Identify which cell holds the provided text, then report its (x, y) central coordinate. 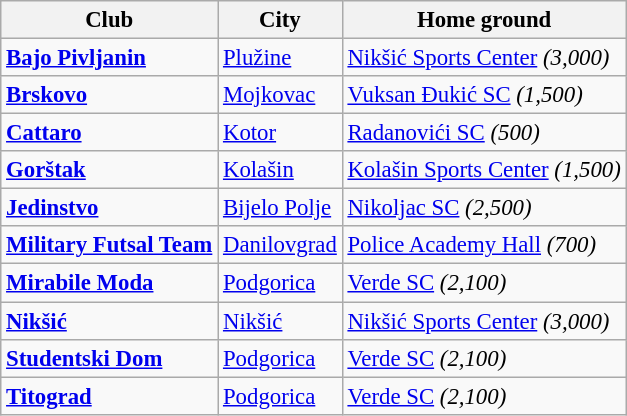
Plužine (280, 58)
Gorštak (110, 170)
Radanovići SC (500) (484, 133)
Studentski Dom (110, 358)
Club (110, 20)
Bajo Pivljanin (110, 58)
Mirabile Moda (110, 283)
Vuksan Đukić SC (1,500) (484, 95)
Brskovo (110, 95)
Mojkovac (280, 95)
Titograd (110, 396)
Cattaro (110, 133)
Bijelo Polje (280, 208)
Kolašin (280, 170)
Military Futsal Team (110, 245)
Jedinstvo (110, 208)
City (280, 20)
Nikoljac SC (2,500) (484, 208)
Kolašin Sports Center (1,500) (484, 170)
Danilovgrad (280, 245)
Kotor (280, 133)
Police Academy Hall (700) (484, 245)
Home ground (484, 20)
